For the text-containing cell, return its midpoint in [x, y] coordinate format. 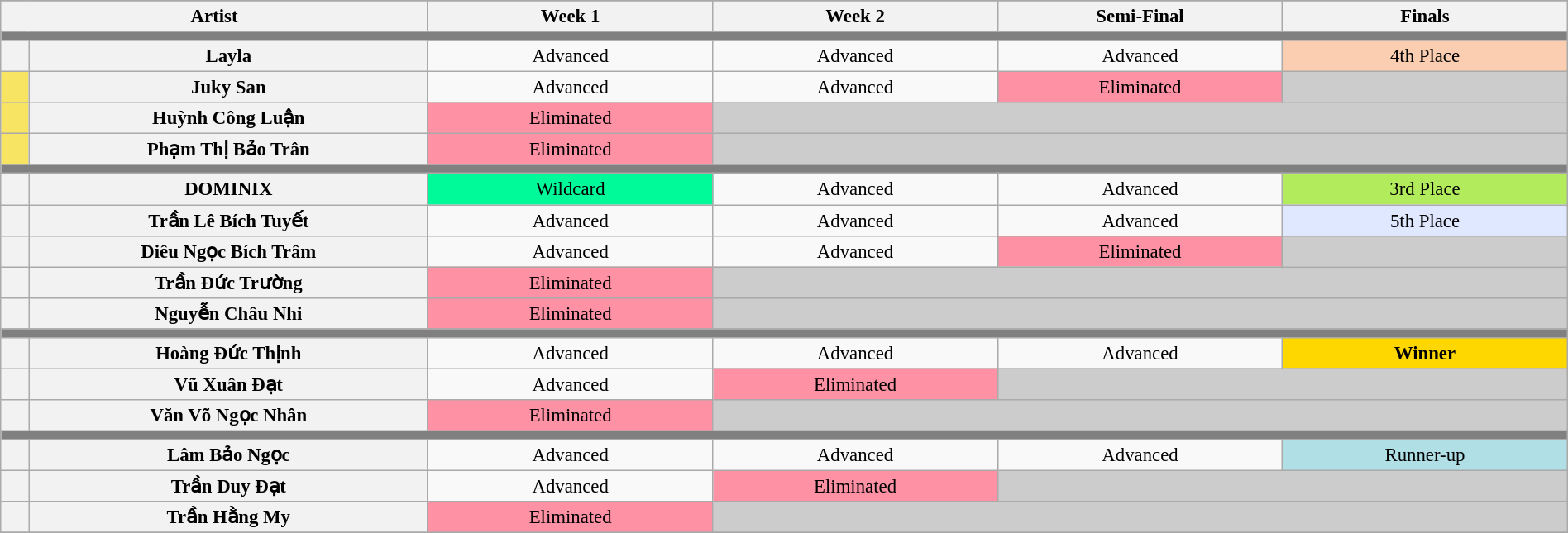
Week 2 [855, 17]
Phạm Thị Bảo Trân [228, 150]
DOMINIX [228, 189]
Nguyễn Châu Nhi [228, 313]
4th Place [1426, 56]
Week 1 [570, 17]
Juky San [228, 88]
Runner-up [1426, 455]
Trần Duy Đạt [228, 487]
5th Place [1426, 221]
Trần Lê Bích Tuyết [228, 221]
Trần Hằng My [228, 517]
Lâm Bảo Ngọc [228, 455]
Trần Đức Trường [228, 283]
Văn Võ Ngọc Nhân [228, 416]
Huỳnh Công Luận [228, 118]
Layla [228, 56]
3rd Place [1426, 189]
Wildcard [570, 189]
Diêu Ngọc Bích Trâm [228, 251]
Vũ Xuân Đạt [228, 384]
Semi-Final [1140, 17]
Artist [215, 17]
Hoàng Đức Thịnh [228, 354]
Finals [1426, 17]
Winner [1426, 354]
